Return (X, Y) of the center of cell containing provided text 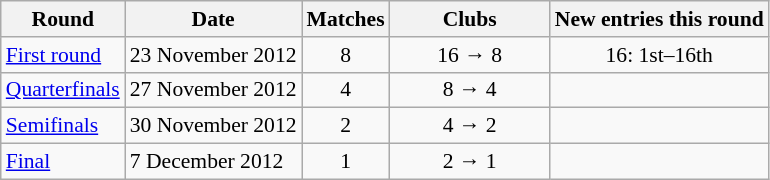
8 (346, 55)
1 (346, 162)
2 → 1 (470, 162)
Quarterfinals (63, 90)
Matches (346, 19)
16: 1st–16th (660, 55)
Date (214, 19)
First round (63, 55)
30 November 2012 (214, 126)
Clubs (470, 19)
8 → 4 (470, 90)
2 (346, 126)
23 November 2012 (214, 55)
4 (346, 90)
Semifinals (63, 126)
New entries this round (660, 19)
Round (63, 19)
Final (63, 162)
27 November 2012 (214, 90)
7 December 2012 (214, 162)
4 → 2 (470, 126)
16 → 8 (470, 55)
